Search for the cell housing the specified text and yield its [x, y] center coordinate. 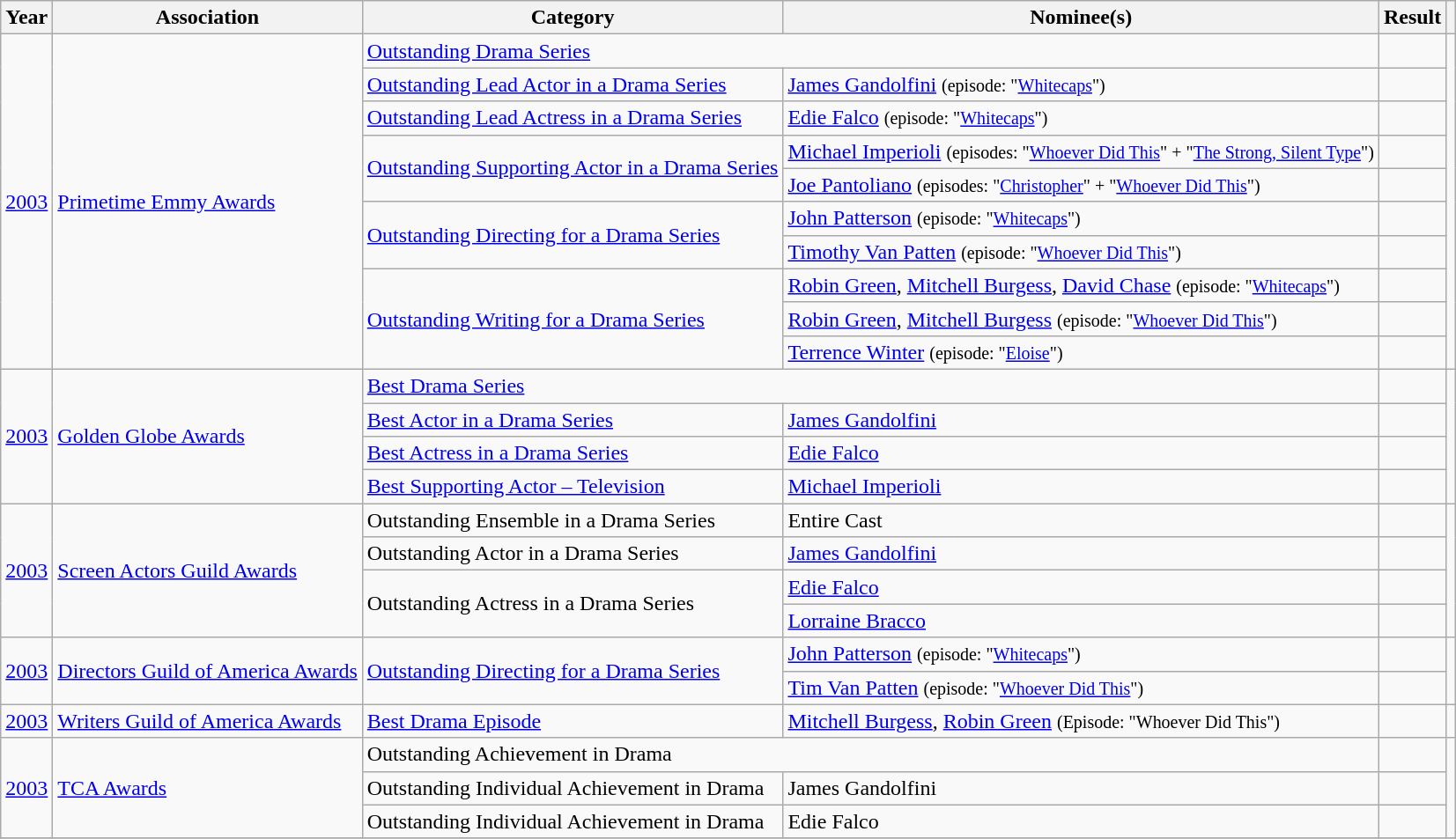
James Gandolfini (episode: "Whitecaps") [1081, 85]
Nominee(s) [1081, 18]
Outstanding Ensemble in a Drama Series [573, 520]
Best Drama Series [870, 386]
Mitchell Burgess, Robin Green (Episode: "Whoever Did This") [1081, 721]
Lorraine Bracco [1081, 621]
Entire Cast [1081, 520]
Outstanding Drama Series [870, 51]
Robin Green, Mitchell Burgess, David Chase (episode: "Whitecaps") [1081, 285]
Terrence Winter (episode: "Eloise") [1081, 352]
Outstanding Writing for a Drama Series [573, 319]
Robin Green, Mitchell Burgess (episode: "Whoever Did This") [1081, 319]
Year [26, 18]
Primetime Emmy Awards [208, 202]
Outstanding Lead Actor in a Drama Series [573, 85]
Category [573, 18]
Outstanding Supporting Actor in a Drama Series [573, 168]
Golden Globe Awards [208, 436]
Best Supporting Actor – Television [573, 487]
Writers Guild of America Awards [208, 721]
Best Actor in a Drama Series [573, 420]
Michael Imperioli [1081, 487]
Best Drama Episode [573, 721]
Edie Falco (episode: "Whitecaps") [1081, 118]
TCA Awards [208, 788]
Association [208, 18]
Directors Guild of America Awards [208, 671]
Timothy Van Patten (episode: "Whoever Did This") [1081, 252]
Best Actress in a Drama Series [573, 453]
Outstanding Actress in a Drama Series [573, 604]
Outstanding Achievement in Drama [870, 754]
Tim Van Patten (episode: "Whoever Did This") [1081, 688]
Result [1412, 18]
Outstanding Actor in a Drama Series [573, 554]
Michael Imperioli (episodes: "Whoever Did This" + "The Strong, Silent Type") [1081, 151]
Outstanding Lead Actress in a Drama Series [573, 118]
Joe Pantoliano (episodes: "Christopher" + "Whoever Did This") [1081, 185]
Screen Actors Guild Awards [208, 570]
